Search for the cell housing the specified text and yield its (X, Y) center coordinate. 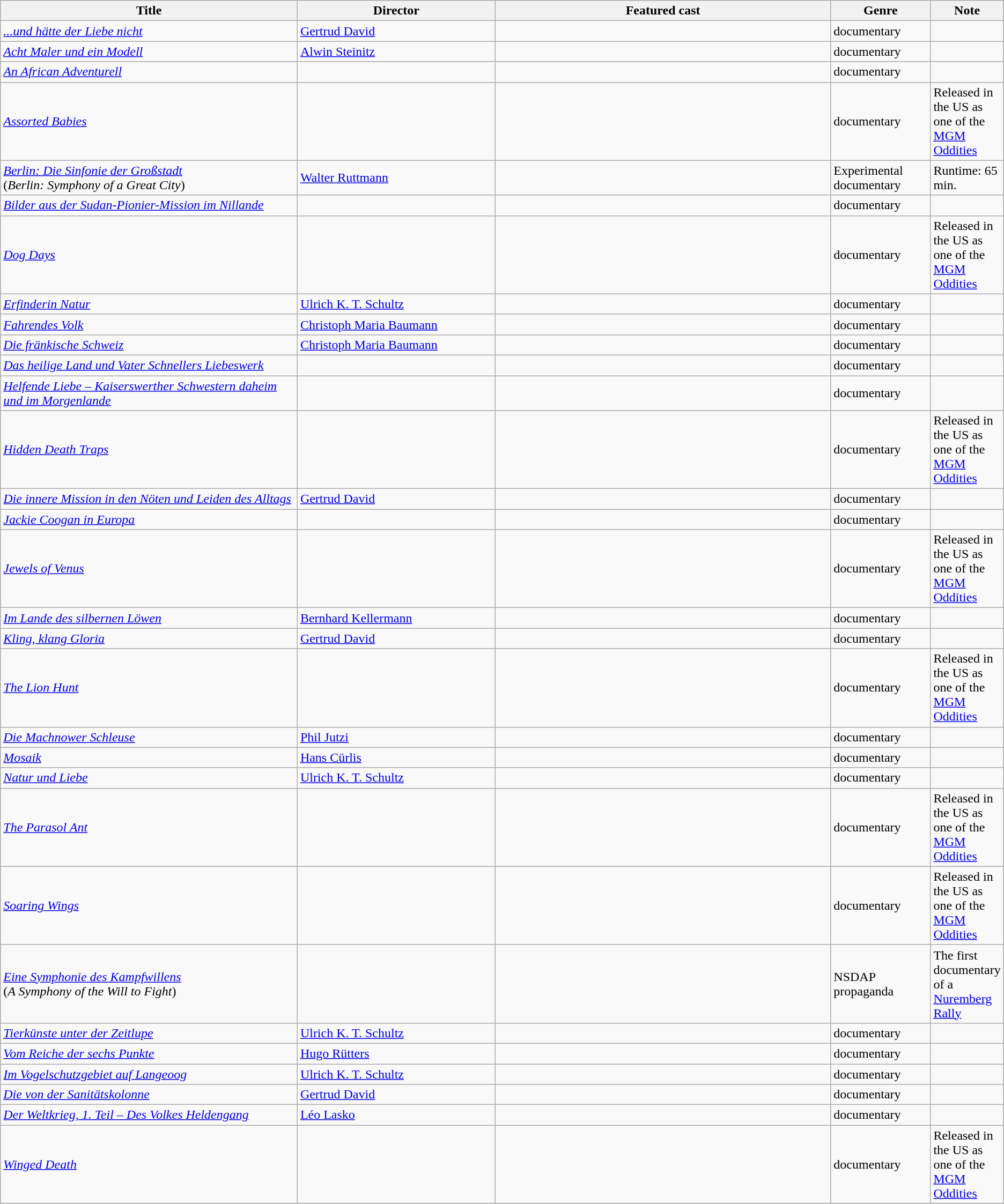
...und hätte der Liebe nicht (149, 31)
Winged Death (149, 1164)
The first documentary of a Nuremberg Rally (967, 984)
Fahrendes Volk (149, 324)
Assorted Babies (149, 121)
Featured cast (663, 11)
Das heilige Land und Vater Schnellers Liebeswerk (149, 365)
Title (149, 11)
Die von der Sanitätskolonne (149, 1095)
Erfinderin Natur (149, 304)
Kling, klang Gloria (149, 638)
Soaring Wings (149, 905)
Genre (881, 11)
Director (396, 11)
Natur und Liebe (149, 778)
Im Vogelschutzgebiet auf Langeoog (149, 1074)
NSDAP propaganda (881, 984)
Jewels of Venus (149, 569)
Runtime: 65 min. (967, 178)
Der Weltkrieg, 1. Teil – Des Volkes Heldengang (149, 1115)
The Lion Hunt (149, 688)
Note (967, 11)
Phil Jutzi (396, 737)
Eine Symphonie des Kampfwillens(A Symphony of the Will to Fight) (149, 984)
An African Adventurell (149, 72)
Walter Ruttmann (396, 178)
Acht Maler und ein Modell (149, 51)
Dog Days (149, 255)
Alwin Steinitz (396, 51)
Hans Cürlis (396, 757)
Die innere Mission in den Nöten und Leiden des Alltags (149, 499)
Bilder aus der Sudan-Pionier-Mission im Nillande (149, 205)
The Parasol Ant (149, 827)
Jackie Coogan in Europa (149, 519)
Tierkünste unter der Zeitlupe (149, 1033)
Helfende Liebe – Kaiserswerther Schwestern daheim und im Morgenlande (149, 392)
Die Machnower Schleuse (149, 737)
Die fränkische Schweiz (149, 345)
Bernhard Kellermann (396, 618)
Im Lande des silbernen Löwen (149, 618)
Vom Reiche der sechs Punkte (149, 1053)
Léo Lasko (396, 1115)
Experimental documentary (881, 178)
Berlin: Die Sinfonie der Großstadt(Berlin: Symphony of a Great City) (149, 178)
Hugo Rütters (396, 1053)
Hidden Death Traps (149, 450)
Mosaik (149, 757)
